Detect which cell encompasses the target text, then output its (x, y) center coordinate. 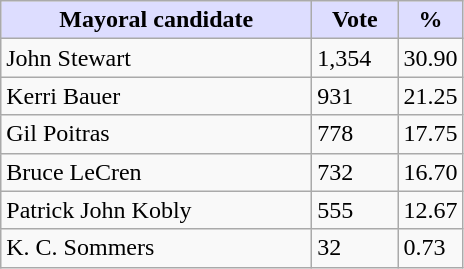
Vote (355, 20)
732 (355, 172)
Patrick John Kobly (156, 210)
0.73 (430, 248)
17.75 (430, 134)
32 (355, 248)
Kerri Bauer (156, 96)
1,354 (355, 58)
K. C. Sommers (156, 248)
% (430, 20)
Gil Poitras (156, 134)
778 (355, 134)
21.25 (430, 96)
Bruce LeCren (156, 172)
Mayoral candidate (156, 20)
16.70 (430, 172)
931 (355, 96)
555 (355, 210)
12.67 (430, 210)
30.90 (430, 58)
John Stewart (156, 58)
